From the cell containing the given text, extract its center point as (x, y) coordinate. 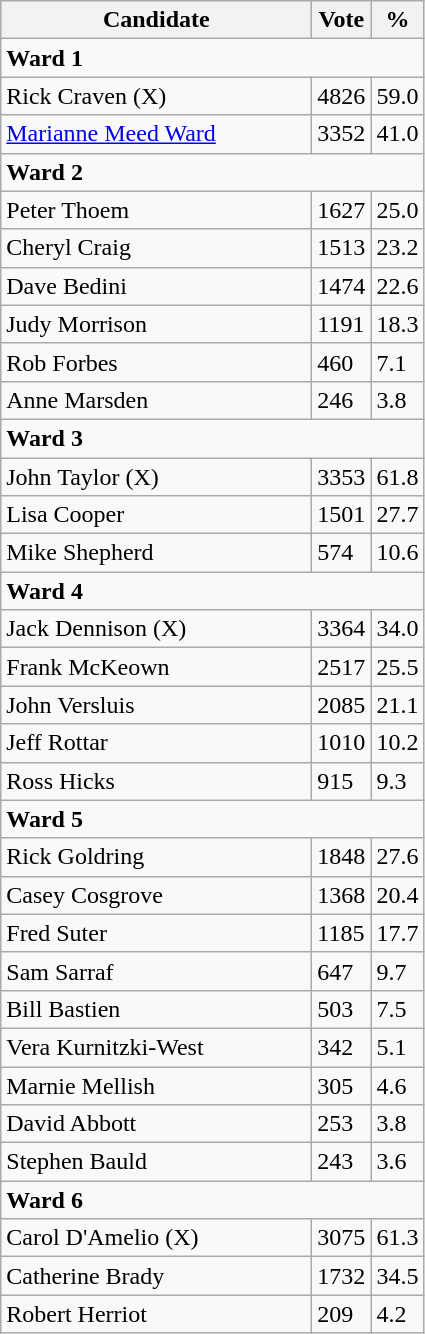
Stephen Bauld (156, 1162)
27.6 (398, 857)
Ward 2 (212, 172)
4.2 (398, 1314)
34.0 (398, 629)
Anne Marsden (156, 400)
John Taylor (X) (156, 477)
1010 (342, 743)
Dave Bedini (156, 286)
3364 (342, 629)
Frank McKeown (156, 667)
Rick Goldring (156, 857)
9.7 (398, 971)
21.1 (398, 705)
1185 (342, 933)
Ward 5 (212, 819)
Candidate (156, 20)
Peter Thoem (156, 210)
1191 (342, 324)
209 (342, 1314)
1501 (342, 515)
1368 (342, 895)
243 (342, 1162)
2085 (342, 705)
4826 (342, 96)
David Abbott (156, 1124)
1627 (342, 210)
10.6 (398, 553)
342 (342, 1047)
25.0 (398, 210)
22.6 (398, 286)
Marnie Mellish (156, 1085)
18.3 (398, 324)
1513 (342, 248)
Bill Bastien (156, 1009)
7.5 (398, 1009)
574 (342, 553)
59.0 (398, 96)
20.4 (398, 895)
253 (342, 1124)
John Versluis (156, 705)
Vera Kurnitzki-West (156, 1047)
Ward 1 (212, 58)
4.6 (398, 1085)
Ward 4 (212, 591)
1848 (342, 857)
Robert Herriot (156, 1314)
9.3 (398, 781)
Mike Shepherd (156, 553)
10.2 (398, 743)
503 (342, 1009)
Marianne Meed Ward (156, 134)
2517 (342, 667)
915 (342, 781)
Fred Suter (156, 933)
Ward 3 (212, 438)
Cheryl Craig (156, 248)
41.0 (398, 134)
Sam Sarraf (156, 971)
Vote (342, 20)
460 (342, 362)
3353 (342, 477)
17.7 (398, 933)
Casey Cosgrove (156, 895)
1474 (342, 286)
Jack Dennison (X) (156, 629)
Ward 6 (212, 1200)
3352 (342, 134)
305 (342, 1085)
7.1 (398, 362)
1732 (342, 1276)
246 (342, 400)
647 (342, 971)
3075 (342, 1238)
27.7 (398, 515)
3.6 (398, 1162)
25.5 (398, 667)
Ross Hicks (156, 781)
Lisa Cooper (156, 515)
% (398, 20)
Jeff Rottar (156, 743)
61.8 (398, 477)
Carol D'Amelio (X) (156, 1238)
5.1 (398, 1047)
61.3 (398, 1238)
34.5 (398, 1276)
23.2 (398, 248)
Catherine Brady (156, 1276)
Judy Morrison (156, 324)
Rob Forbes (156, 362)
Rick Craven (X) (156, 96)
